Search for the cell housing the specified text and yield its [X, Y] center coordinate. 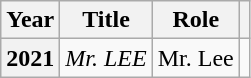
Mr. Lee [196, 58]
Title [106, 20]
Role [196, 20]
Mr. LEE [106, 58]
2021 [30, 58]
Year [30, 20]
